Identify which cell holds the provided text, then report its [X, Y] central coordinate. 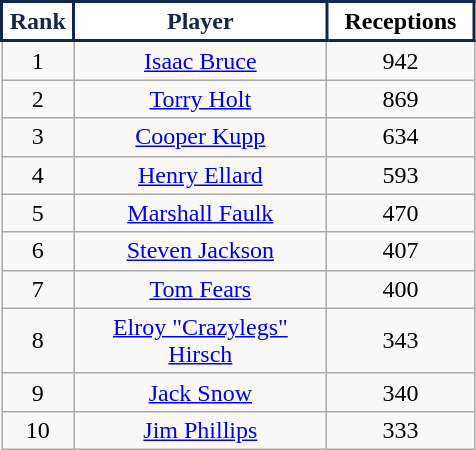
593 [401, 175]
Jack Snow [200, 392]
343 [401, 340]
Elroy "Crazylegs" Hirsch [200, 340]
Rank [38, 22]
Isaac Bruce [200, 60]
8 [38, 340]
3 [38, 137]
Torry Holt [200, 99]
10 [38, 430]
Receptions [401, 22]
869 [401, 99]
942 [401, 60]
4 [38, 175]
Jim Phillips [200, 430]
Tom Fears [200, 289]
400 [401, 289]
Henry Ellard [200, 175]
634 [401, 137]
407 [401, 251]
Player [200, 22]
7 [38, 289]
5 [38, 213]
6 [38, 251]
Cooper Kupp [200, 137]
Steven Jackson [200, 251]
9 [38, 392]
2 [38, 99]
Marshall Faulk [200, 213]
1 [38, 60]
340 [401, 392]
470 [401, 213]
333 [401, 430]
